Identify which cell holds the provided text, then report its [x, y] central coordinate. 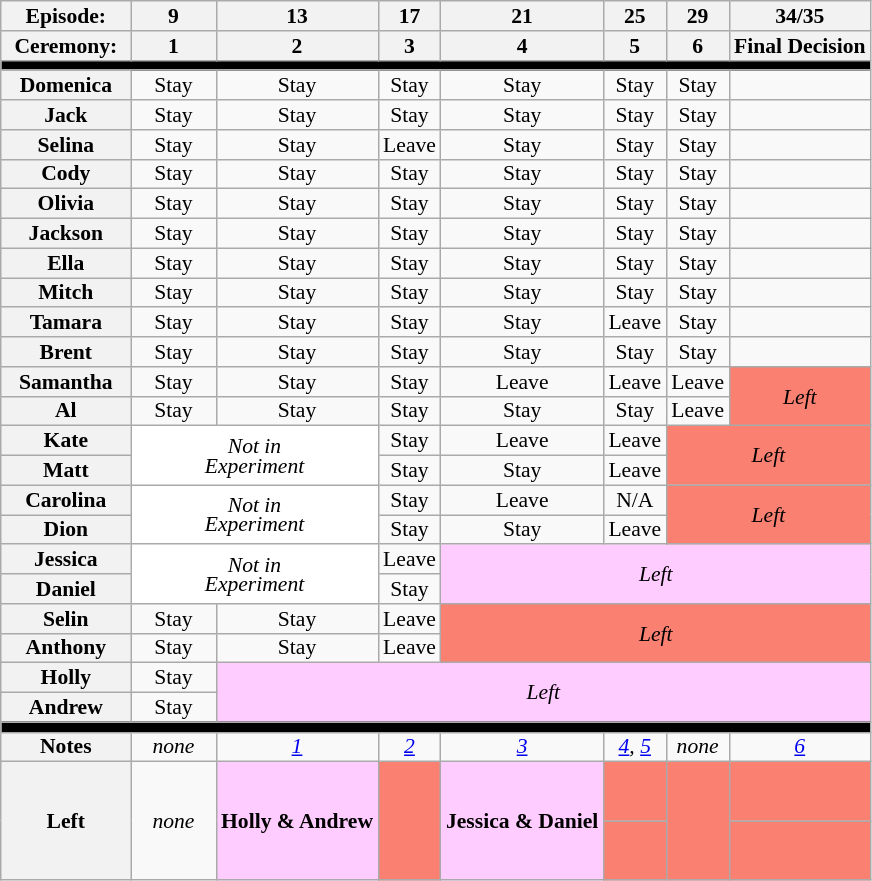
4, 5 [634, 747]
Jackson [66, 234]
N/A [634, 500]
Anthony [66, 648]
Mitch [66, 293]
Tamara [66, 323]
Episode: [66, 16]
Carolina [66, 500]
Ella [66, 263]
Kate [66, 441]
17 [410, 16]
Jessica & Daniel [522, 821]
Holly & Andrew [297, 821]
Matt [66, 471]
Final Decision [800, 46]
Jack [66, 115]
Dion [66, 530]
Ceremony: [66, 46]
Selina [66, 145]
Jessica [66, 560]
29 [698, 16]
Samantha [66, 382]
4 [522, 46]
Brent [66, 352]
25 [634, 16]
5 [634, 46]
Andrew [66, 708]
9 [174, 16]
21 [522, 16]
Selin [66, 619]
Domenica [66, 86]
Cody [66, 174]
Holly [66, 678]
Olivia [66, 204]
Notes [66, 747]
Al [66, 411]
Daniel [66, 589]
13 [297, 16]
34/35 [800, 16]
